Return (x, y) of the center of cell containing provided text 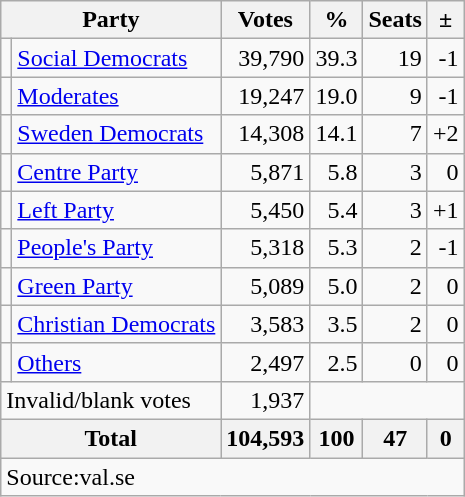
Total (111, 438)
Seats (395, 20)
19,247 (266, 96)
Invalid/blank votes (111, 400)
Green Party (116, 286)
Votes (266, 20)
% (336, 20)
1,937 (266, 400)
39,790 (266, 58)
19.0 (336, 96)
14,308 (266, 134)
104,593 (266, 438)
5,089 (266, 286)
Social Democrats (116, 58)
3.5 (336, 324)
+2 (446, 134)
47 (395, 438)
14.1 (336, 134)
5,450 (266, 210)
2,497 (266, 362)
Sweden Democrats (116, 134)
39.3 (336, 58)
7 (395, 134)
9 (395, 96)
5,318 (266, 248)
5.0 (336, 286)
5.8 (336, 172)
5.3 (336, 248)
19 (395, 58)
Christian Democrats (116, 324)
+1 (446, 210)
2.5 (336, 362)
5,871 (266, 172)
± (446, 20)
Others (116, 362)
3,583 (266, 324)
Moderates (116, 96)
People's Party (116, 248)
100 (336, 438)
Party (111, 20)
Centre Party (116, 172)
5.4 (336, 210)
Left Party (116, 210)
Source:val.se (232, 477)
